Identify which cell holds the provided text, then report its (X, Y) central coordinate. 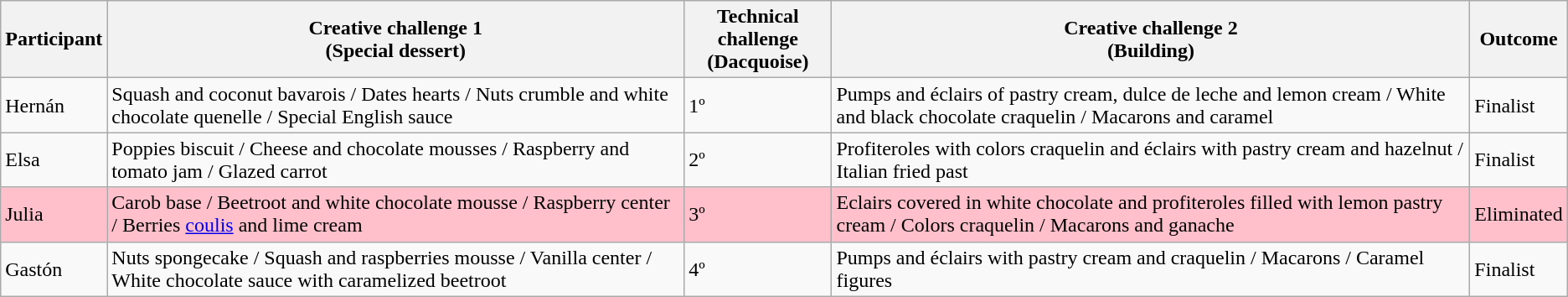
Eclairs covered in white chocolate and profiteroles filled with lemon pastry cream / Colors craquelin / Macarons and ganache (1151, 215)
Poppies biscuit / Cheese and chocolate mousses / Raspberry and tomato jam / Glazed carrot (395, 159)
Julia (54, 215)
4º (758, 268)
Profiteroles with colors craquelin and éclairs with pastry cream and hazelnut / Italian fried past (1151, 159)
3º (758, 215)
Hernán (54, 106)
Pumps and éclairs with pastry cream and craquelin / Macarons / Caramel figures (1151, 268)
Pumps and éclairs of pastry cream, dulce de leche and lemon cream / White and black chocolate craquelin / Macarons and caramel (1151, 106)
Technical challenge(Dacquoise) (758, 39)
Eliminated (1519, 215)
Gastón (54, 268)
Carob base / Beetroot and white chocolate mousse / Raspberry center / Berries coulis and lime cream (395, 215)
Creative challenge 1(Special dessert) (395, 39)
Elsa (54, 159)
Squash and coconut bavarois / Dates hearts / Nuts crumble and white chocolate quenelle / Special English sauce (395, 106)
1º (758, 106)
2º (758, 159)
Creative challenge 2(Building) (1151, 39)
Nuts spongecake / Squash and raspberries mousse / Vanilla center / White chocolate sauce with caramelized beetroot (395, 268)
Outcome (1519, 39)
Participant (54, 39)
